Find where the given text appears and provide that cell's center as [X, Y] coordinate. 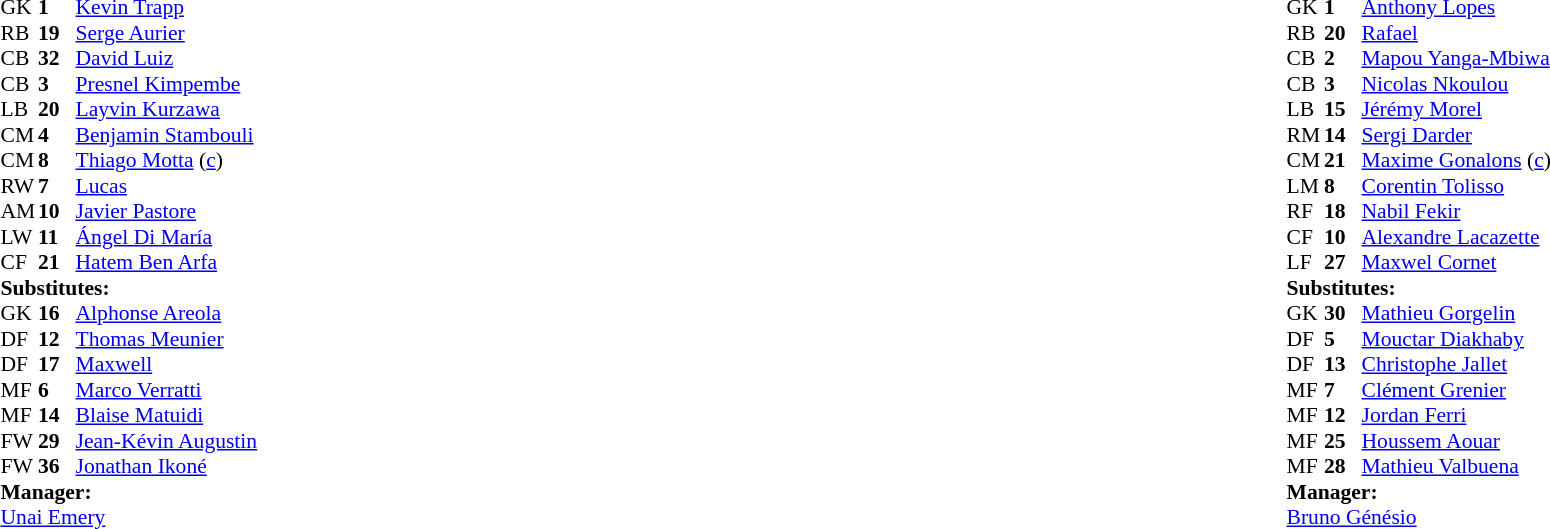
Ángel Di María [167, 237]
13 [1343, 365]
Blaise Matuidi [167, 415]
Alphonse Areola [167, 313]
Manager: [128, 492]
Thomas Meunier [167, 339]
Presnel Kimpembe [167, 84]
Javier Pastore [167, 211]
2 [1343, 59]
RW [19, 186]
16 [57, 313]
30 [1343, 313]
32 [57, 59]
LW [19, 237]
Thiago Motta (c) [167, 161]
4 [57, 135]
11 [57, 237]
Serge Aurier [167, 33]
19 [57, 33]
RM [1306, 135]
5 [1343, 339]
LM [1306, 186]
15 [1343, 109]
David Luiz [167, 59]
27 [1343, 263]
36 [57, 467]
Jonathan Ikoné [167, 467]
17 [57, 365]
6 [57, 390]
LF [1306, 263]
Layvin Kurzawa [167, 109]
AM [19, 211]
Lucas [167, 186]
Benjamin Stambouli [167, 135]
25 [1343, 441]
RF [1306, 211]
Hatem Ben Arfa [167, 263]
Marco Verratti [167, 390]
28 [1343, 467]
29 [57, 441]
Jean-Kévin Augustin [167, 441]
Maxwell [167, 365]
Substitutes: [128, 288]
18 [1343, 211]
